Determine the [x, y] coordinate at the center of the cell enclosing the given text.  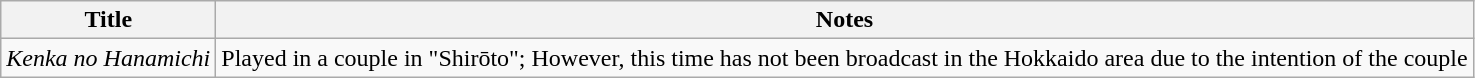
Notes [844, 20]
Title [108, 20]
Kenka no Hanamichi [108, 58]
Played in a couple in "Shirōto"; However, this time has not been broadcast in the Hokkaido area due to the intention of the couple [844, 58]
